Search for the cell housing the specified text and yield its (X, Y) center coordinate. 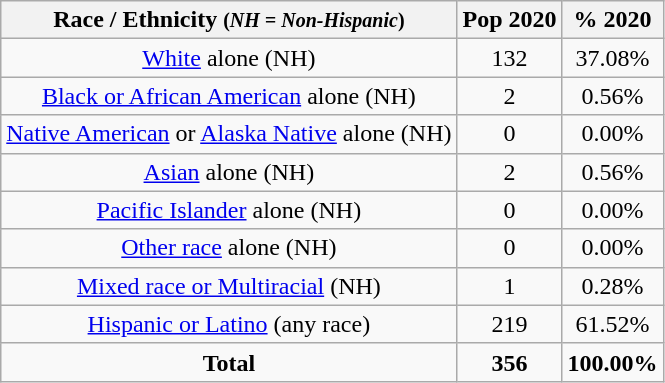
Total (229, 362)
White alone (NH) (229, 58)
Hispanic or Latino (any race) (229, 324)
0.28% (612, 286)
100.00% (612, 362)
132 (510, 58)
Other race alone (NH) (229, 248)
Pacific Islander alone (NH) (229, 210)
1 (510, 286)
Pop 2020 (510, 20)
61.52% (612, 324)
Black or African American alone (NH) (229, 96)
Native American or Alaska Native alone (NH) (229, 134)
Mixed race or Multiracial (NH) (229, 286)
356 (510, 362)
% 2020 (612, 20)
219 (510, 324)
Asian alone (NH) (229, 172)
37.08% (612, 58)
Race / Ethnicity (NH = Non-Hispanic) (229, 20)
